Identify which cell holds the provided text, then report its (X, Y) central coordinate. 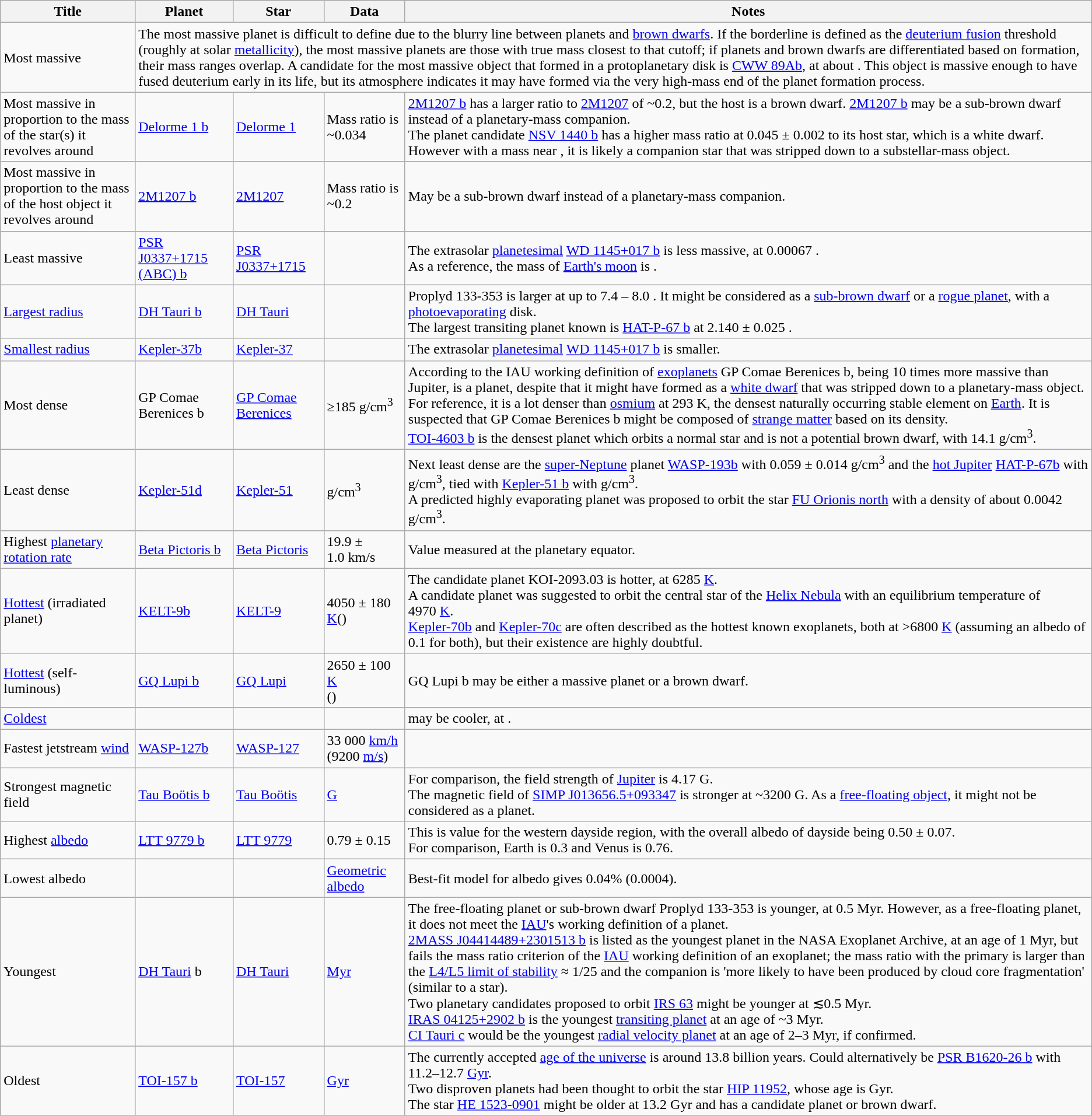
Hottest (irradiated planet) (68, 611)
PSR J0337+1715 (278, 258)
≥185 g/cm3 (364, 405)
Most massive in proportion to the mass of the star(s) it revolves around (68, 127)
Largest radius (68, 312)
GP Comae Berenices (278, 405)
Oldest (68, 1080)
Lowest albedo (68, 879)
Most massive (68, 57)
WASP-127b (184, 749)
KELT-9 (278, 611)
Hottest (self-luminous) (68, 680)
0.79 ± 0.15 (364, 840)
Delorme 1 b (184, 127)
19.9 ± 1.0 km/s (364, 550)
2650 ± 100 K() (364, 680)
Beta Pictoris (278, 550)
Notes (748, 12)
Tau Boötis (278, 795)
Youngest (68, 972)
LTT 9779 b (184, 840)
Kepler-37 (278, 349)
Kepler-51d (184, 490)
This is value for the western dayside region, with the overall albedo of dayside being 0.50 ± 0.07.For comparison, Earth is 0.3 and Venus is 0.76. (748, 840)
Delorme 1 (278, 127)
Least massive (68, 258)
The extrasolar planetesimal WD 1145+017 b is less massive, at 0.00067 .As a reference, the mass of Earth's moon is . (748, 258)
Highest albedo (68, 840)
Myr (364, 972)
Highest planetary rotation rate (68, 550)
may be cooler, at . (748, 718)
GQ Lupi b may be either a massive planet or a brown dwarf. (748, 680)
Fastest jetstream wind (68, 749)
Smallest radius (68, 349)
Least dense (68, 490)
2M1207 (278, 196)
Strongest magnetic field (68, 795)
WASP-127 (278, 749)
Title (68, 12)
The extrasolar planetesimal WD 1145+017 b is smaller. (748, 349)
TOI-157 (278, 1080)
Mass ratio is ~0.034 (364, 127)
4050 ± 180 K() (364, 611)
LTT 9779 (278, 840)
Value measured at the planetary equator. (748, 550)
Most massive in proportion to the mass of the host object it revolves around (68, 196)
Kepler-37b (184, 349)
GP Comae Berenices b (184, 405)
Tau Boötis b (184, 795)
G (364, 795)
Most dense (68, 405)
33 000 km/h(9200 m/s) (364, 749)
May be a sub-brown dwarf instead of a planetary-mass companion. (748, 196)
Planet (184, 12)
Beta Pictoris b (184, 550)
Best-fit model for albedo gives 0.04% (0.0004). (748, 879)
2M1207 b (184, 196)
PSR J0337+1715 (ABC) b (184, 258)
GQ Lupi b (184, 680)
Gyr (364, 1080)
Coldest (68, 718)
Geometric albedo (364, 879)
TOI-157 b (184, 1080)
Kepler-51 (278, 490)
Star (278, 12)
g/cm3 (364, 490)
Data (364, 12)
Mass ratio is ~0.2 (364, 196)
GQ Lupi (278, 680)
KELT-9b (184, 611)
